Return the [x, y] coordinate for the center point of the cell that contains the specified text.  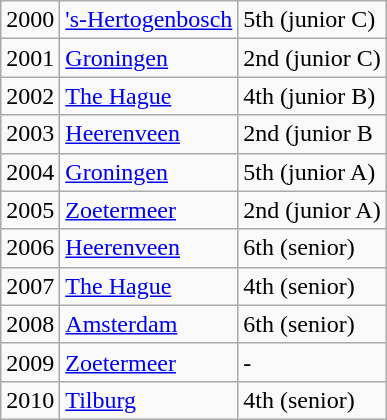
2000 [30, 20]
2007 [30, 286]
Tilburg [149, 400]
's-Hertogenbosch [149, 20]
2002 [30, 96]
2009 [30, 362]
2008 [30, 324]
- [312, 362]
2nd (junior B [312, 134]
5th (junior A) [312, 172]
2001 [30, 58]
2004 [30, 172]
Amsterdam [149, 324]
4th (junior B) [312, 96]
2006 [30, 248]
2nd (junior A) [312, 210]
2003 [30, 134]
2005 [30, 210]
2nd (junior C) [312, 58]
5th (junior C) [312, 20]
2010 [30, 400]
